Pinpoint the cell where the given text exists, returning its [x, y] midpoint coordinate. 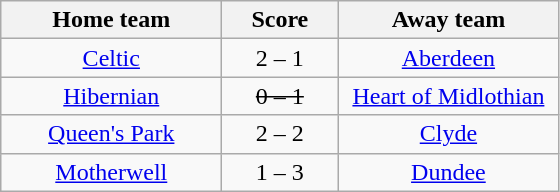
Home team [112, 20]
Clyde [448, 134]
Aberdeen [448, 58]
Dundee [448, 172]
Heart of Midlothian [448, 96]
Celtic [112, 58]
Hibernian [112, 96]
0 – 1 [280, 96]
Queen's Park [112, 134]
Score [280, 20]
Motherwell [112, 172]
Away team [448, 20]
2 – 1 [280, 58]
1 – 3 [280, 172]
2 – 2 [280, 134]
